Output the (X, Y) coordinate of the center of the cell containing the given text.  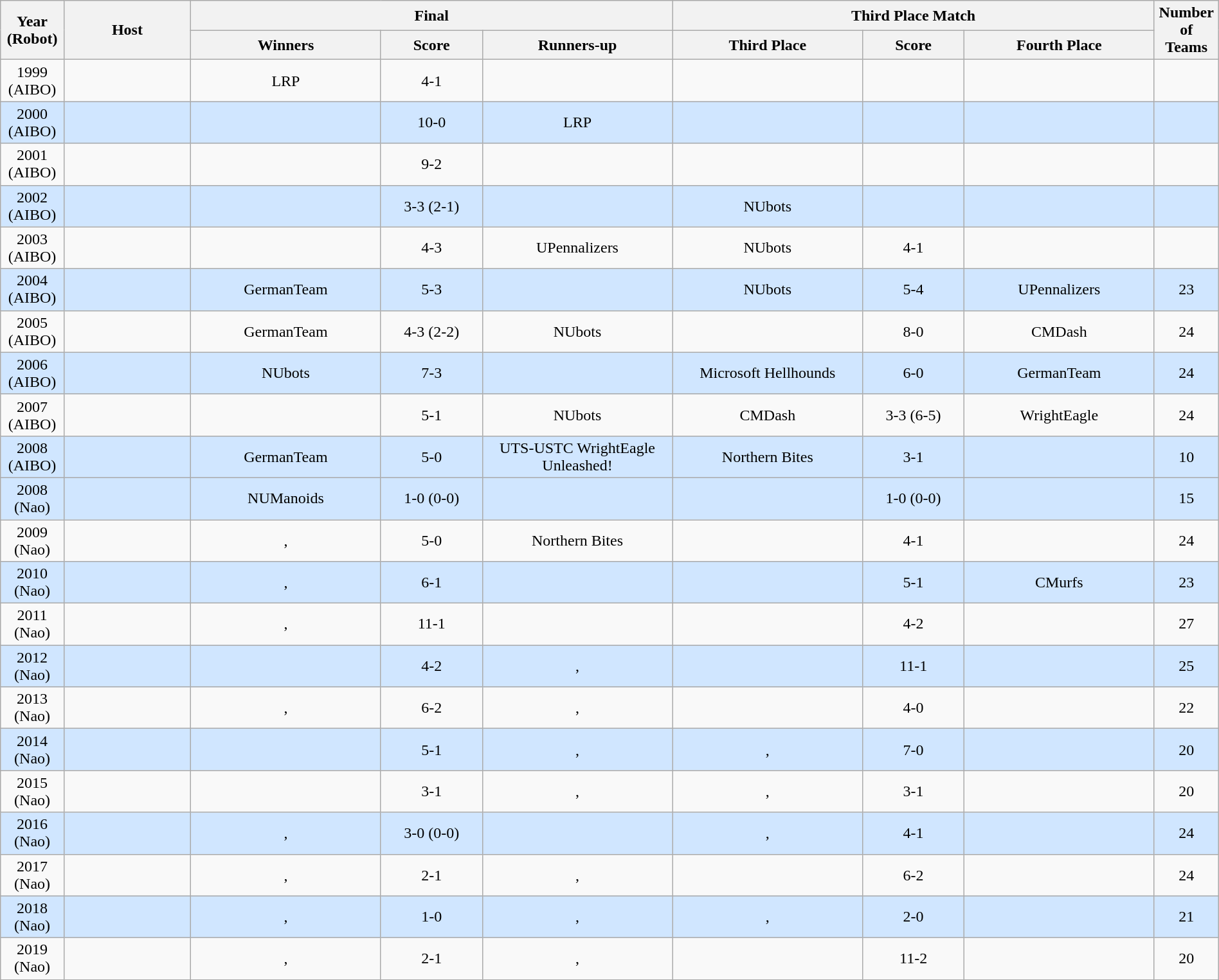
2019(Nao) (32, 959)
25 (1186, 666)
2008 (Nao) (32, 499)
10 (1186, 456)
2011 (Nao) (32, 625)
9-2 (431, 165)
2005 (AIBO) (32, 332)
NUManoids (286, 499)
2018 (Nao) (32, 916)
3-3 (2-1) (431, 206)
Host (127, 30)
2001 (AIBO) (32, 165)
Winners (286, 45)
Third Place (768, 45)
2003 (AIBO) (32, 248)
Final (432, 15)
10-0 (431, 122)
21 (1186, 916)
Microsoft Hellhounds (768, 373)
6-0 (914, 373)
2014 (Nao) (32, 749)
1-0 (431, 916)
15 (1186, 499)
CMurfs (1059, 582)
2000 (AIBO) (32, 122)
2006 (AIBO) (32, 373)
8-0 (914, 332)
Third Place Match (913, 15)
3-3 (6-5) (914, 415)
22 (1186, 708)
7-3 (431, 373)
5-4 (914, 289)
Year (Robot) (32, 30)
2004 (AIBO) (32, 289)
Runners-up (577, 45)
Number of Teams (1186, 30)
2007 (AIBO) (32, 415)
2017 (Nao) (32, 875)
5-3 (431, 289)
Fourth Place (1059, 45)
2012 (Nao) (32, 666)
4-3 (2-2) (431, 332)
6-1 (431, 582)
WrightEagle (1059, 415)
2008 (AIBO) (32, 456)
2016 (Nao) (32, 833)
11-2 (914, 959)
3-0 (0-0) (431, 833)
2013 (Nao) (32, 708)
7-0 (914, 749)
2-0 (914, 916)
27 (1186, 625)
4-0 (914, 708)
2002 (AIBO) (32, 206)
2009 (Nao) (32, 540)
4-3 (431, 248)
UTS-USTC WrightEagle Unleashed! (577, 456)
1999 (AIBO) (32, 81)
2010 (Nao) (32, 582)
2015 (Nao) (32, 792)
